Locate the cell with the specified text and output its (x, y) center coordinate. 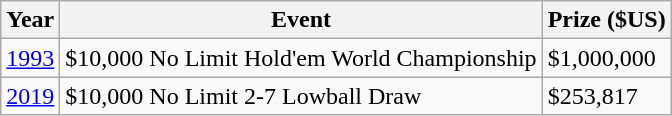
$1,000,000 (606, 58)
1993 (30, 58)
2019 (30, 96)
Year (30, 20)
$253,817 (606, 96)
Event (301, 20)
$10,000 No Limit Hold'em World Championship (301, 58)
Prize ($US) (606, 20)
$10,000 No Limit 2-7 Lowball Draw (301, 96)
